Identify which cell holds the provided text, then report its (X, Y) central coordinate. 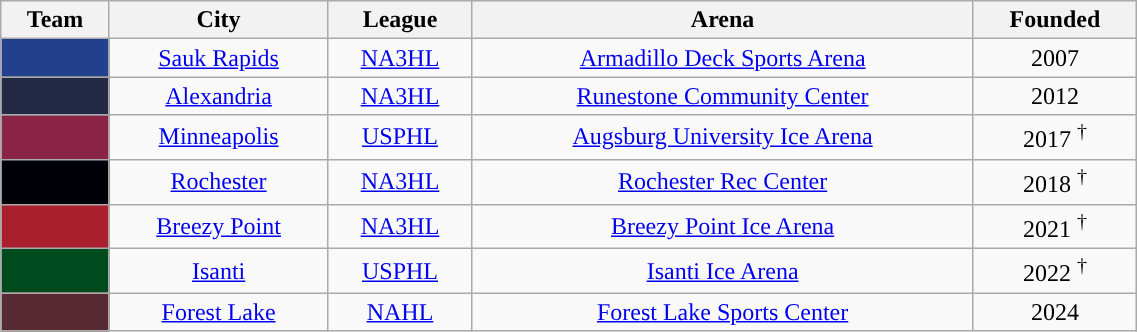
2021 † (1055, 226)
Arena (722, 20)
Forest Lake Sports Center (722, 312)
Runestone Community Center (722, 96)
Founded (1055, 20)
Alexandria (218, 96)
2012 (1055, 96)
Augsburg University Ice Arena (722, 138)
Rochester Rec Center (722, 182)
City (218, 20)
NAHL (400, 312)
2017 † (1055, 138)
Sauk Rapids (218, 58)
2018 † (1055, 182)
Rochester (218, 182)
2007 (1055, 58)
League (400, 20)
Isanti (218, 272)
Team (56, 20)
2022 † (1055, 272)
2024 (1055, 312)
Armadillo Deck Sports Arena (722, 58)
Breezy Point Ice Arena (722, 226)
Forest Lake (218, 312)
Minneapolis (218, 138)
Breezy Point (218, 226)
Isanti Ice Arena (722, 272)
